Output the [X, Y] coordinate of the center of the cell containing the given text.  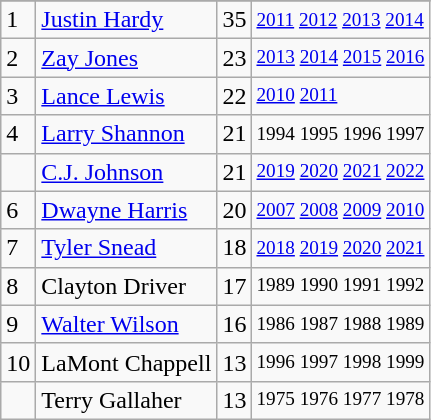
2 [18, 58]
35 [234, 20]
22 [234, 96]
1996 1997 1998 1999 [340, 362]
2010 2011 [340, 96]
1975 1976 1977 1978 [340, 400]
17 [234, 286]
2019 2020 2021 2022 [340, 172]
Tyler Snead [126, 248]
C.J. Johnson [126, 172]
1 [18, 20]
4 [18, 134]
6 [18, 210]
2011 2012 2013 2014 [340, 20]
8 [18, 286]
9 [18, 324]
2013 2014 2015 2016 [340, 58]
Justin Hardy [126, 20]
Lance Lewis [126, 96]
18 [234, 248]
1994 1995 1996 1997 [340, 134]
23 [234, 58]
2007 2008 2009 2010 [340, 210]
Zay Jones [126, 58]
LaMont Chappell [126, 362]
3 [18, 96]
Dwayne Harris [126, 210]
Terry Gallaher [126, 400]
Larry Shannon [126, 134]
1989 1990 1991 1992 [340, 286]
16 [234, 324]
7 [18, 248]
2018 2019 2020 2021 [340, 248]
10 [18, 362]
Clayton Driver [126, 286]
1986 1987 1988 1989 [340, 324]
Walter Wilson [126, 324]
20 [234, 210]
